For the text-containing cell, return its midpoint in (X, Y) coordinate format. 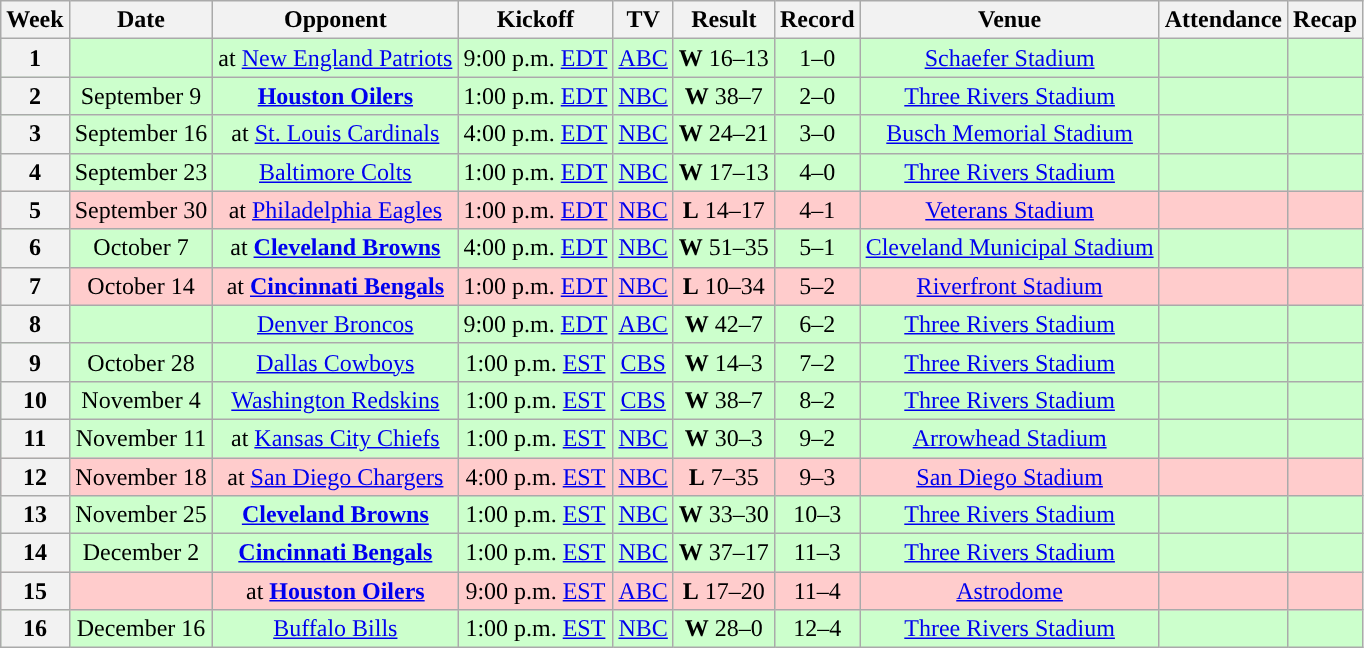
3 (35, 134)
Cleveland Municipal Stadium (1010, 248)
Attendance (1223, 20)
Baltimore Colts (336, 172)
5–2 (817, 286)
October 7 (141, 248)
9:00 p.m. EST (536, 591)
11–3 (817, 553)
Venue (1010, 20)
15 (35, 591)
8 (35, 324)
7 (35, 286)
Cleveland Browns (336, 515)
at Philadelphia Eagles (336, 210)
8–2 (817, 400)
12–4 (817, 629)
December 2 (141, 553)
Dallas Cowboys (336, 362)
7–2 (817, 362)
Date (141, 20)
5–1 (817, 248)
at San Diego Chargers (336, 477)
at Cleveland Browns (336, 248)
W 33–30 (724, 515)
W 30–3 (724, 438)
L 14–17 (724, 210)
L 17–20 (724, 591)
W 14–3 (724, 362)
at New England Patriots (336, 58)
Cincinnati Bengals (336, 553)
L 7–35 (724, 477)
Houston Oilers (336, 96)
November 4 (141, 400)
November 18 (141, 477)
16 (35, 629)
4–1 (817, 210)
11 (35, 438)
Denver Broncos (336, 324)
Week (35, 20)
6–2 (817, 324)
at Houston Oilers (336, 591)
W 51–35 (724, 248)
2 (35, 96)
6 (35, 248)
Arrowhead Stadium (1010, 438)
13 (35, 515)
Result (724, 20)
San Diego Stadium (1010, 477)
12 (35, 477)
W 42–7 (724, 324)
at St. Louis Cardinals (336, 134)
Riverfront Stadium (1010, 286)
4:00 p.m. EST (536, 477)
Astrodome (1010, 591)
W 37–17 (724, 553)
Recap (1326, 20)
W 24–21 (724, 134)
9–2 (817, 438)
September 30 (141, 210)
Opponent (336, 20)
October 14 (141, 286)
9 (35, 362)
Schaefer Stadium (1010, 58)
November 11 (141, 438)
5 (35, 210)
Record (817, 20)
4–0 (817, 172)
September 16 (141, 134)
Kickoff (536, 20)
W 28–0 (724, 629)
2–0 (817, 96)
1–0 (817, 58)
Veterans Stadium (1010, 210)
TV (643, 20)
3–0 (817, 134)
11–4 (817, 591)
Washington Redskins (336, 400)
at Cincinnati Bengals (336, 286)
10 (35, 400)
September 9 (141, 96)
October 28 (141, 362)
10–3 (817, 515)
4 (35, 172)
Buffalo Bills (336, 629)
W 17–13 (724, 172)
December 16 (141, 629)
September 23 (141, 172)
Busch Memorial Stadium (1010, 134)
at Kansas City Chiefs (336, 438)
L 10–34 (724, 286)
W 16–13 (724, 58)
9–3 (817, 477)
November 25 (141, 515)
14 (35, 553)
1 (35, 58)
